Pinpoint the cell where the given text exists, returning its (X, Y) midpoint coordinate. 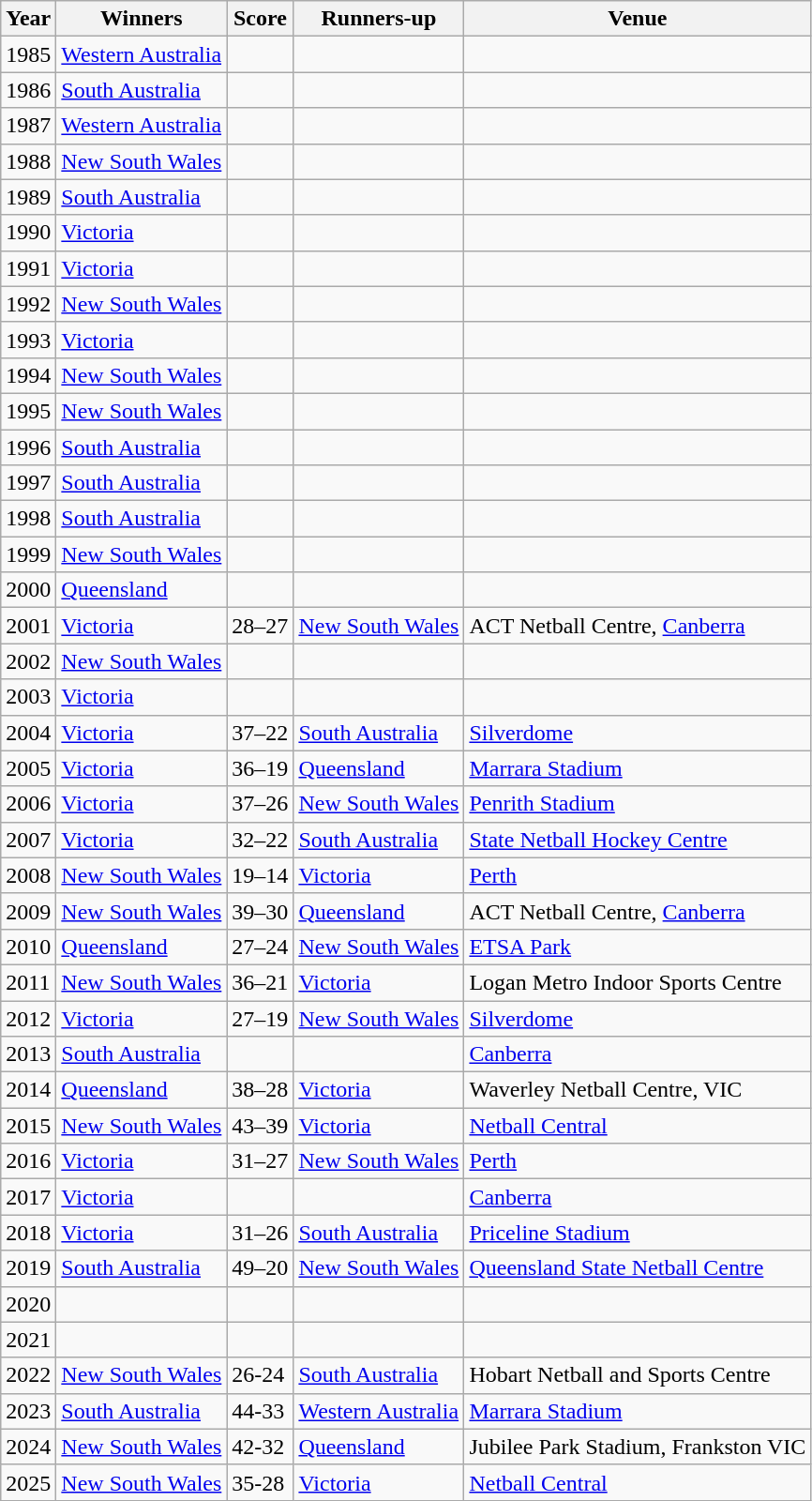
1996 (28, 447)
Priceline Stadium (638, 1233)
2014 (28, 1090)
2019 (28, 1268)
1995 (28, 411)
1986 (28, 90)
2022 (28, 1375)
2009 (28, 911)
1990 (28, 233)
Jubilee Park Stadium, Frankston VIC (638, 1447)
2004 (28, 733)
43–39 (261, 1126)
28–27 (261, 626)
2008 (28, 875)
Queensland State Netball Centre (638, 1268)
1997 (28, 483)
2007 (28, 840)
37–26 (261, 804)
2025 (28, 1482)
19–14 (261, 875)
32–22 (261, 840)
27–19 (261, 1018)
36–21 (261, 982)
2001 (28, 626)
2006 (28, 804)
Hobart Netball and Sports Centre (638, 1375)
2013 (28, 1054)
1987 (28, 126)
2011 (28, 982)
State Netball Hockey Centre (638, 840)
2005 (28, 768)
31–26 (261, 1233)
2000 (28, 590)
2018 (28, 1233)
2003 (28, 697)
36–19 (261, 768)
44-33 (261, 1411)
38–28 (261, 1090)
27–24 (261, 947)
2017 (28, 1197)
2021 (28, 1340)
2024 (28, 1447)
26-24 (261, 1375)
35-28 (261, 1482)
1989 (28, 197)
ETSA Park (638, 947)
1985 (28, 54)
Score (261, 19)
2012 (28, 1018)
Venue (638, 19)
37–22 (261, 733)
Logan Metro Indoor Sports Centre (638, 982)
Waverley Netball Centre, VIC (638, 1090)
1998 (28, 519)
1988 (28, 161)
Penrith Stadium (638, 804)
2015 (28, 1126)
Year (28, 19)
49–20 (261, 1268)
31–27 (261, 1161)
1993 (28, 340)
1999 (28, 554)
42-32 (261, 1447)
Winners (142, 19)
39–30 (261, 911)
1991 (28, 268)
1994 (28, 375)
2002 (28, 661)
2023 (28, 1411)
1992 (28, 304)
2010 (28, 947)
Runners-up (379, 19)
2016 (28, 1161)
2020 (28, 1304)
